Find where the given text appears and provide that cell's center as [X, Y] coordinate. 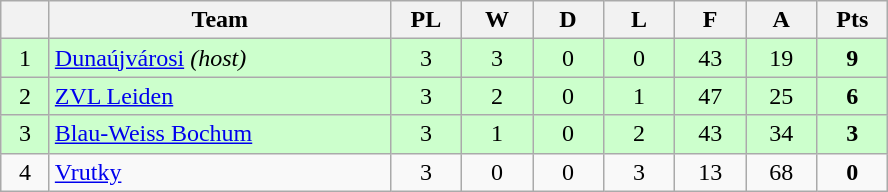
34 [782, 134]
Pts [852, 20]
Team [220, 20]
D [568, 20]
F [710, 20]
4 [26, 172]
9 [852, 58]
Vrutky [220, 172]
Dunaújvárosi (host) [220, 58]
13 [710, 172]
25 [782, 96]
47 [710, 96]
19 [782, 58]
PL [426, 20]
ZVL Leiden [220, 96]
A [782, 20]
W [496, 20]
L [640, 20]
Blau-Weiss Bochum [220, 134]
6 [852, 96]
68 [782, 172]
